Capture the cell that displays the provided text and extract its [x, y] central coordinate. 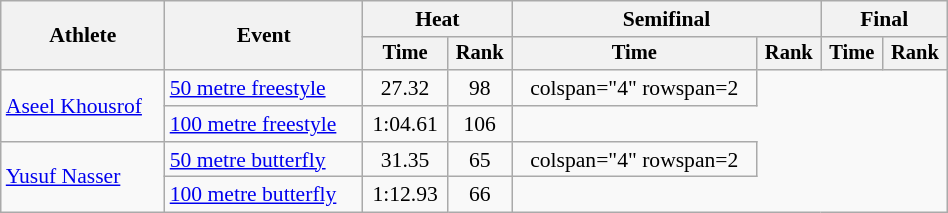
66 [480, 195]
1:12.93 [406, 195]
50 metre butterfly [264, 160]
27.32 [406, 88]
Yusuf Nasser [83, 178]
Final [884, 19]
Event [264, 36]
Semifinal [666, 19]
31.35 [406, 160]
100 metre freestyle [264, 124]
Heat [438, 19]
65 [480, 160]
98 [480, 88]
1:04.61 [406, 124]
106 [480, 124]
Aseel Khousrof [83, 106]
50 metre freestyle [264, 88]
100 metre butterfly [264, 195]
Athlete [83, 36]
